Return [X, Y] of the center of cell containing provided text 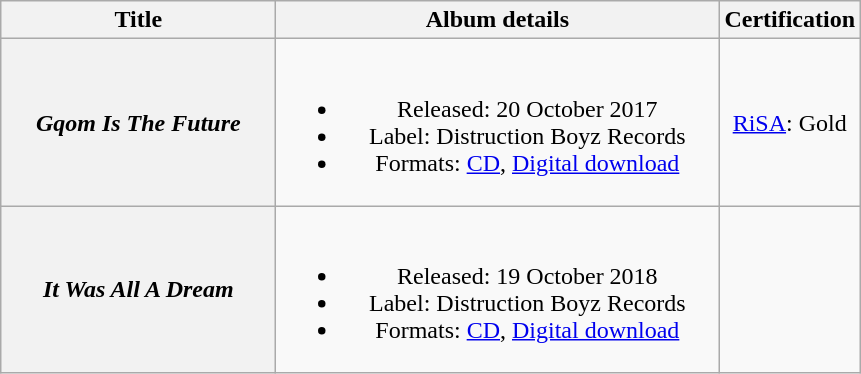
Album details [498, 20]
Released: 20 October 2017Label: Distruction Boyz RecordsFormats: CD, Digital download [498, 122]
Title [138, 20]
RiSA: Gold [790, 122]
It Was All A Dream [138, 290]
Gqom Is The Future [138, 122]
Certification [790, 20]
Released: 19 October 2018Label: Distruction Boyz RecordsFormats: CD, Digital download [498, 290]
